Determine the [X, Y] coordinate at the center of the cell enclosing the given text.  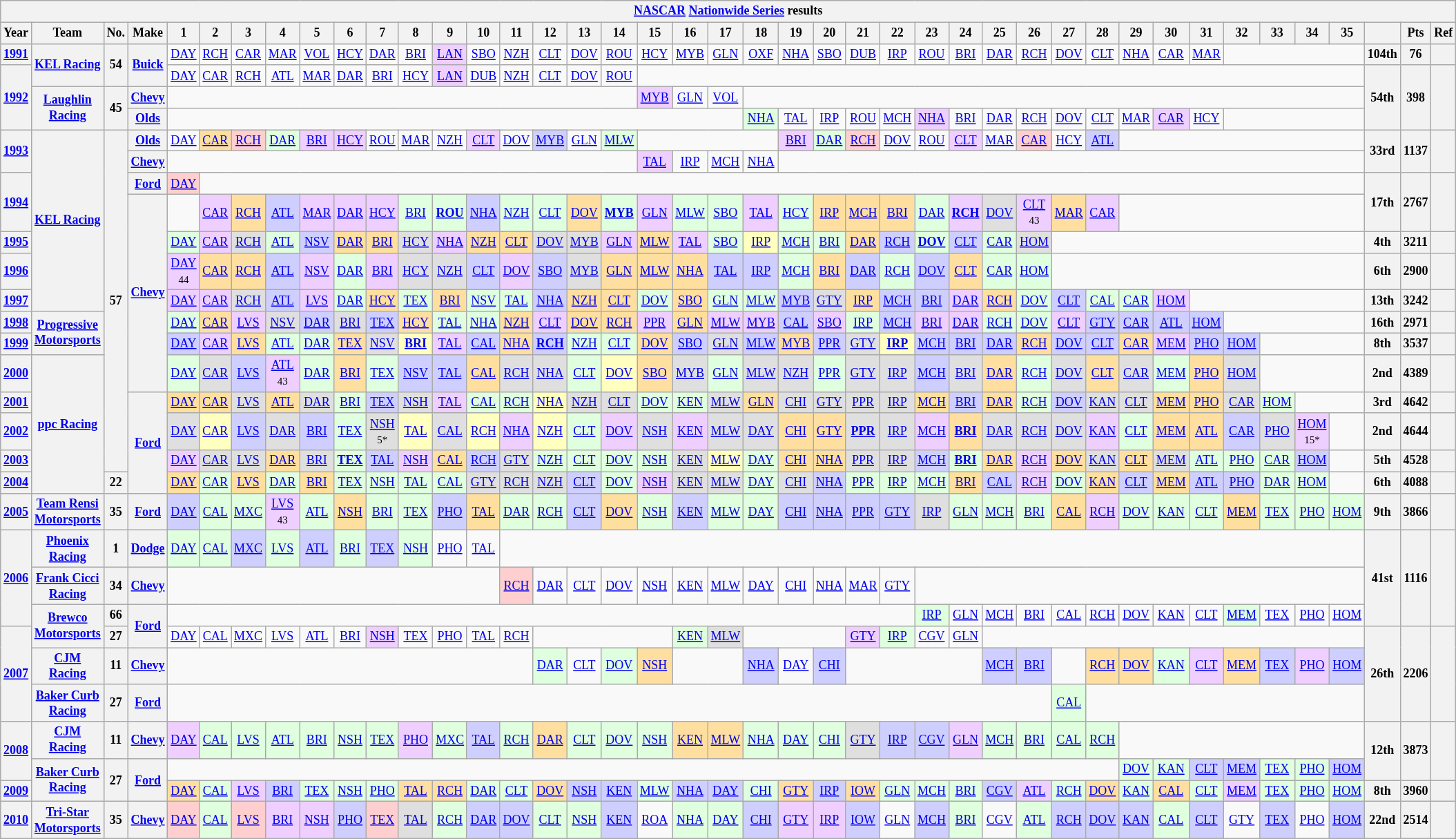
2514 [1415, 820]
2971 [1415, 322]
Make [148, 33]
HOM15* [1312, 432]
20 [830, 33]
21 [863, 33]
54th [1383, 97]
ATL43 [282, 373]
33 [1277, 33]
3537 [1415, 344]
66 [116, 615]
2900 [1415, 271]
3873 [1415, 751]
22nd [1383, 820]
Ref [1444, 33]
9th [1383, 512]
9 [450, 33]
31 [1207, 33]
Laughlin Racing [68, 108]
Progressive Motorsports [68, 333]
1995 [17, 242]
17th [1383, 202]
2767 [1415, 202]
2000 [17, 373]
4644 [1415, 432]
5 [317, 33]
2010 [17, 820]
14 [619, 33]
104th [1383, 54]
1997 [17, 301]
1999 [17, 344]
2002 [17, 432]
Phoenix Racing [68, 549]
2 [215, 33]
30 [1171, 33]
1994 [17, 202]
2009 [17, 791]
NASCAR Nationwide Series results [728, 11]
16 [690, 33]
1998 [17, 322]
24 [965, 33]
ppc Racing [68, 424]
25 [1000, 33]
4389 [1415, 373]
13th [1383, 301]
45 [116, 108]
26 [1034, 33]
4642 [1415, 402]
4528 [1415, 461]
DAY44 [184, 271]
54 [116, 65]
1991 [17, 54]
Buick [148, 65]
Team [68, 33]
2007 [17, 674]
41st [1383, 579]
1137 [1415, 151]
1996 [17, 271]
76 [1415, 54]
4 [282, 33]
18 [761, 33]
19 [796, 33]
2003 [17, 461]
2004 [17, 482]
15 [654, 33]
13 [585, 33]
2206 [1415, 674]
17 [725, 33]
12 [550, 33]
4th [1383, 242]
7 [382, 33]
Team Rensi Motorsports [68, 512]
1116 [1415, 579]
1993 [17, 151]
29 [1136, 33]
LVS43 [282, 512]
2005 [17, 512]
OXF [761, 54]
Tri-Star Motorsports [68, 820]
1992 [17, 97]
Dodge [148, 549]
12th [1383, 751]
26th [1383, 674]
16th [1383, 322]
2001 [17, 402]
CLT43 [1034, 213]
No. [116, 33]
23 [932, 33]
33rd [1383, 151]
6 [351, 33]
ROA [654, 820]
Pts [1415, 33]
57 [116, 301]
32 [1242, 33]
398 [1415, 97]
Brewco Motorsports [68, 626]
3 [249, 33]
3rd [1383, 402]
3211 [1415, 242]
28 [1103, 33]
Frank Cicci Racing [68, 586]
3242 [1415, 301]
Year [17, 33]
5th [1383, 461]
2006 [17, 579]
4088 [1415, 482]
3866 [1415, 512]
2008 [17, 751]
NSH5* [382, 432]
8 [416, 33]
3960 [1415, 791]
10 [483, 33]
